Scan for the cell matching the given text and deliver its [X, Y] coordinate at center. 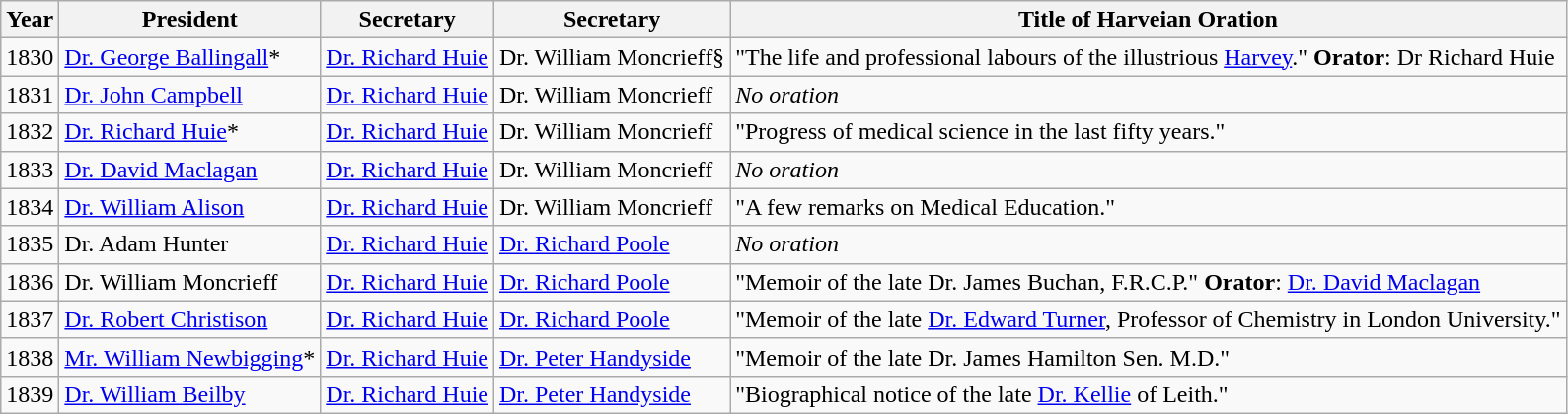
Dr. David Maclagan [189, 170]
1839 [30, 394]
"Memoir of the late Dr. James Buchan, F.R.C.P." Orator: Dr. David Maclagan [1149, 282]
1836 [30, 282]
Dr. Robert Christison [189, 319]
Dr. John Campbell [189, 95]
Mr. William Newbigging* [189, 357]
1830 [30, 57]
"Progress of medical science in the last fifty years." [1149, 132]
Year [30, 20]
Dr. George Ballingall* [189, 57]
Dr. William Moncrieff§ [612, 57]
Dr. William Beilby [189, 394]
"Memoir of the late Dr. James Hamilton Sen. M.D." [1149, 357]
1831 [30, 95]
1835 [30, 244]
Dr. William Alison [189, 207]
1837 [30, 319]
Title of Harveian Oration [1149, 20]
"The life and professional labours of the illustrious Harvey." Orator: Dr Richard Huie [1149, 57]
1838 [30, 357]
Dr. Richard Huie* [189, 132]
"Memoir of the late Dr. Edward Turner, Professor of Chemistry in London University." [1149, 319]
"Biographical notice of the late Dr. Kellie of Leith." [1149, 394]
1833 [30, 170]
President [189, 20]
1832 [30, 132]
1834 [30, 207]
Dr. Adam Hunter [189, 244]
"A few remarks on Medical Education." [1149, 207]
